Extract the (x, y) coordinate from the center of the cell holding the provided text.  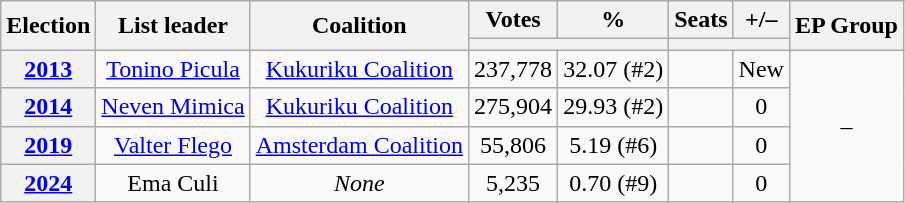
2014 (48, 107)
2024 (48, 183)
% (614, 20)
2019 (48, 145)
Amsterdam Coalition (359, 145)
275,904 (514, 107)
Tonino Picula (173, 69)
Valter Flego (173, 145)
32.07 (#2) (614, 69)
Neven Mimica (173, 107)
5.19 (#6) (614, 145)
Votes (514, 20)
Seats (701, 20)
55,806 (514, 145)
EP Group (846, 26)
None (359, 183)
5,235 (514, 183)
Election (48, 26)
List leader (173, 26)
+/– (761, 20)
0.70 (#9) (614, 183)
29.93 (#2) (614, 107)
237,778 (514, 69)
– (846, 126)
2013 (48, 69)
Ema Culi (173, 183)
Coalition (359, 26)
New (761, 69)
